Extract the [X, Y] coordinate from the center of the cell holding the provided text.  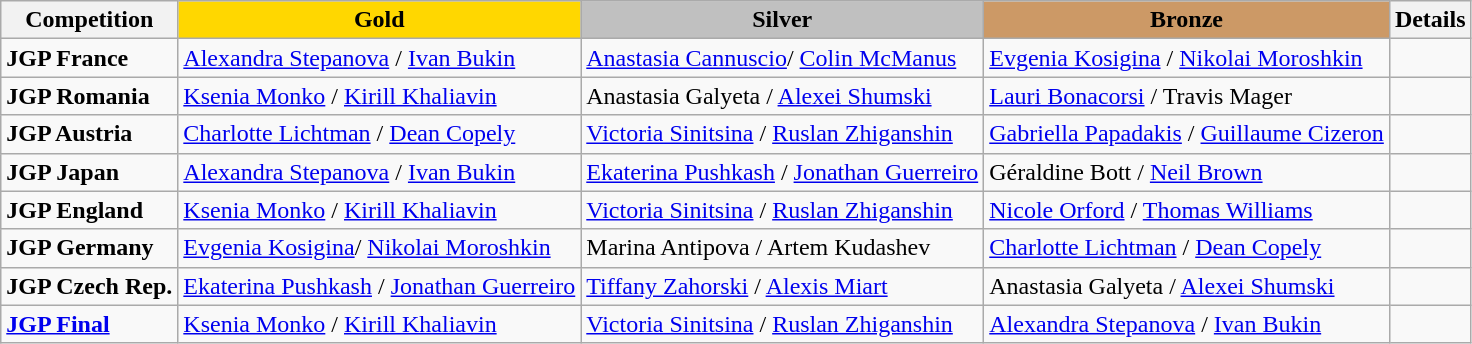
Lauri Bonacorsi / Travis Mager [1187, 96]
JGP France [90, 58]
Details [1430, 20]
Gold [380, 20]
Nicole Orford / Thomas Williams [1187, 210]
Gabriella Papadakis / Guillaume Cizeron [1187, 134]
Géraldine Bott / Neil Brown [1187, 172]
Evgenia Kosigina/ Nikolai Moroshkin [380, 248]
Bronze [1187, 20]
JGP Germany [90, 248]
JGP England [90, 210]
Competition [90, 20]
Silver [782, 20]
Marina Antipova / Artem Kudashev [782, 248]
Evgenia Kosigina / Nikolai Moroshkin [1187, 58]
JGP Japan [90, 172]
Tiffany Zahorski / Alexis Miart [782, 286]
JGP Czech Rep. [90, 286]
Anastasia Cannuscio/ Colin McManus [782, 58]
JGP Final [90, 324]
JGP Romania [90, 96]
JGP Austria [90, 134]
